Detect which cell encompasses the target text, then output its [X, Y] center coordinate. 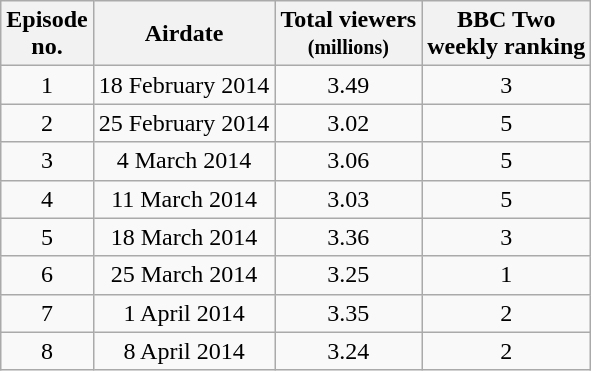
4 [47, 199]
BBC Twoweekly ranking [506, 34]
3.02 [348, 123]
3.24 [348, 351]
11 March 2014 [184, 199]
18 March 2014 [184, 237]
7 [47, 313]
1 April 2014 [184, 313]
8 April 2014 [184, 351]
25 February 2014 [184, 123]
Total viewers(millions) [348, 34]
6 [47, 275]
18 February 2014 [184, 85]
3.06 [348, 161]
4 March 2014 [184, 161]
25 March 2014 [184, 275]
3.49 [348, 85]
Airdate [184, 34]
3.25 [348, 275]
Episodeno. [47, 34]
3.35 [348, 313]
8 [47, 351]
3.36 [348, 237]
3.03 [348, 199]
